For the text-containing cell, return its midpoint in [X, Y] coordinate format. 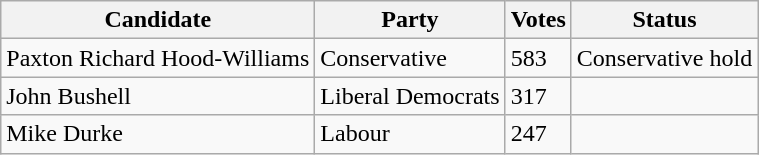
Mike Durke [158, 134]
Paxton Richard Hood-Williams [158, 58]
317 [538, 96]
John Bushell [158, 96]
Party [410, 20]
247 [538, 134]
Conservative [410, 58]
Labour [410, 134]
Conservative hold [664, 58]
Votes [538, 20]
583 [538, 58]
Liberal Democrats [410, 96]
Candidate [158, 20]
Status [664, 20]
